From the cell containing the given text, extract its center point as [x, y] coordinate. 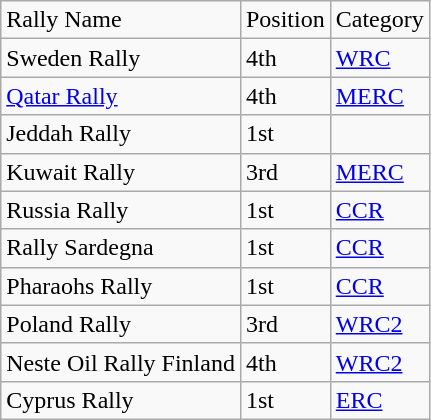
Pharaohs Rally [121, 286]
Rally Sardegna [121, 248]
Poland Rally [121, 324]
Kuwait Rally [121, 172]
Category [380, 20]
Russia Rally [121, 210]
Sweden Rally [121, 58]
Qatar Rally [121, 96]
Position [285, 20]
Neste Oil Rally Finland [121, 362]
Rally Name [121, 20]
ERC [380, 400]
Jeddah Rally [121, 134]
WRC [380, 58]
Cyprus Rally [121, 400]
